Locate the cell with the specified text and output its (x, y) center coordinate. 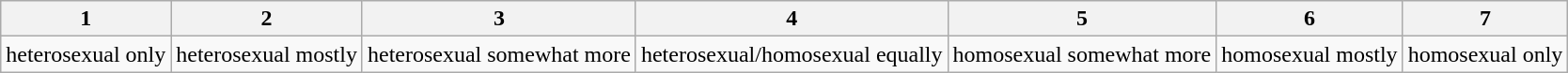
heterosexual/homosexual equally (792, 54)
homosexual mostly (1309, 54)
3 (498, 19)
heterosexual mostly (267, 54)
4 (792, 19)
heterosexual only (86, 54)
5 (1082, 19)
6 (1309, 19)
homosexual only (1485, 54)
2 (267, 19)
1 (86, 19)
heterosexual somewhat more (498, 54)
7 (1485, 19)
homosexual somewhat more (1082, 54)
